Return the (x, y) coordinate for the center point of the cell that contains the specified text.  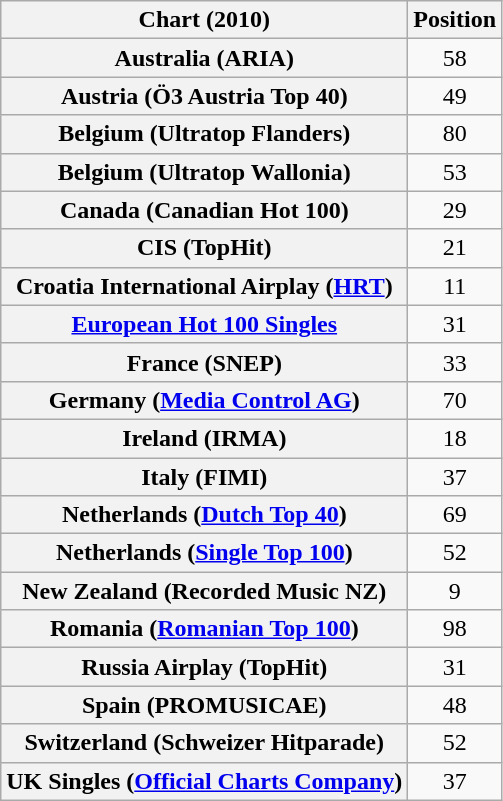
Germany (Media Control AG) (204, 400)
Romania (Romanian Top 100) (204, 629)
29 (455, 210)
Croatia International Airplay (HRT) (204, 286)
Russia Airplay (TopHit) (204, 667)
33 (455, 362)
80 (455, 134)
Belgium (Ultratop Wallonia) (204, 172)
9 (455, 591)
New Zealand (Recorded Music NZ) (204, 591)
53 (455, 172)
Chart (2010) (204, 20)
Canada (Canadian Hot 100) (204, 210)
Italy (FIMI) (204, 477)
European Hot 100 Singles (204, 324)
58 (455, 58)
Position (455, 20)
Australia (ARIA) (204, 58)
Switzerland (Schweizer Hitparade) (204, 743)
France (SNEP) (204, 362)
69 (455, 515)
UK Singles (Official Charts Company) (204, 781)
Belgium (Ultratop Flanders) (204, 134)
Ireland (IRMA) (204, 438)
49 (455, 96)
Austria (Ö3 Austria Top 40) (204, 96)
98 (455, 629)
Spain (PROMUSICAE) (204, 705)
CIS (TopHit) (204, 248)
Netherlands (Dutch Top 40) (204, 515)
Netherlands (Single Top 100) (204, 553)
21 (455, 248)
48 (455, 705)
11 (455, 286)
18 (455, 438)
70 (455, 400)
